Capture the cell that displays the provided text and extract its [X, Y] central coordinate. 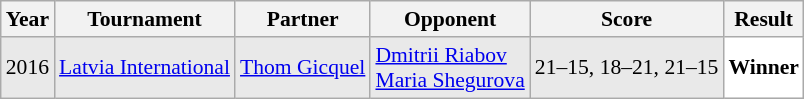
Year [28, 19]
2016 [28, 68]
Opponent [450, 19]
Result [764, 19]
Partner [302, 19]
21–15, 18–21, 21–15 [627, 68]
Score [627, 19]
Dmitrii Riabov Maria Shegurova [450, 68]
Tournament [144, 19]
Thom Gicquel [302, 68]
Winner [764, 68]
Latvia International [144, 68]
